Extract the (X, Y) coordinate from the center of the cell holding the provided text.  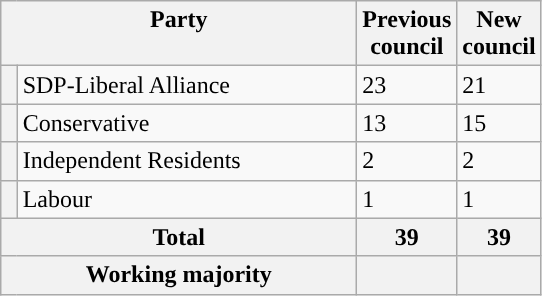
Party (179, 34)
23 (407, 85)
15 (499, 123)
New council (499, 34)
Working majority (179, 275)
13 (407, 123)
Total (179, 237)
Conservative (187, 123)
Independent Residents (187, 161)
Labour (187, 199)
Previous council (407, 34)
SDP-Liberal Alliance (187, 85)
21 (499, 85)
